Pinpoint the cell where the given text exists, returning its (x, y) midpoint coordinate. 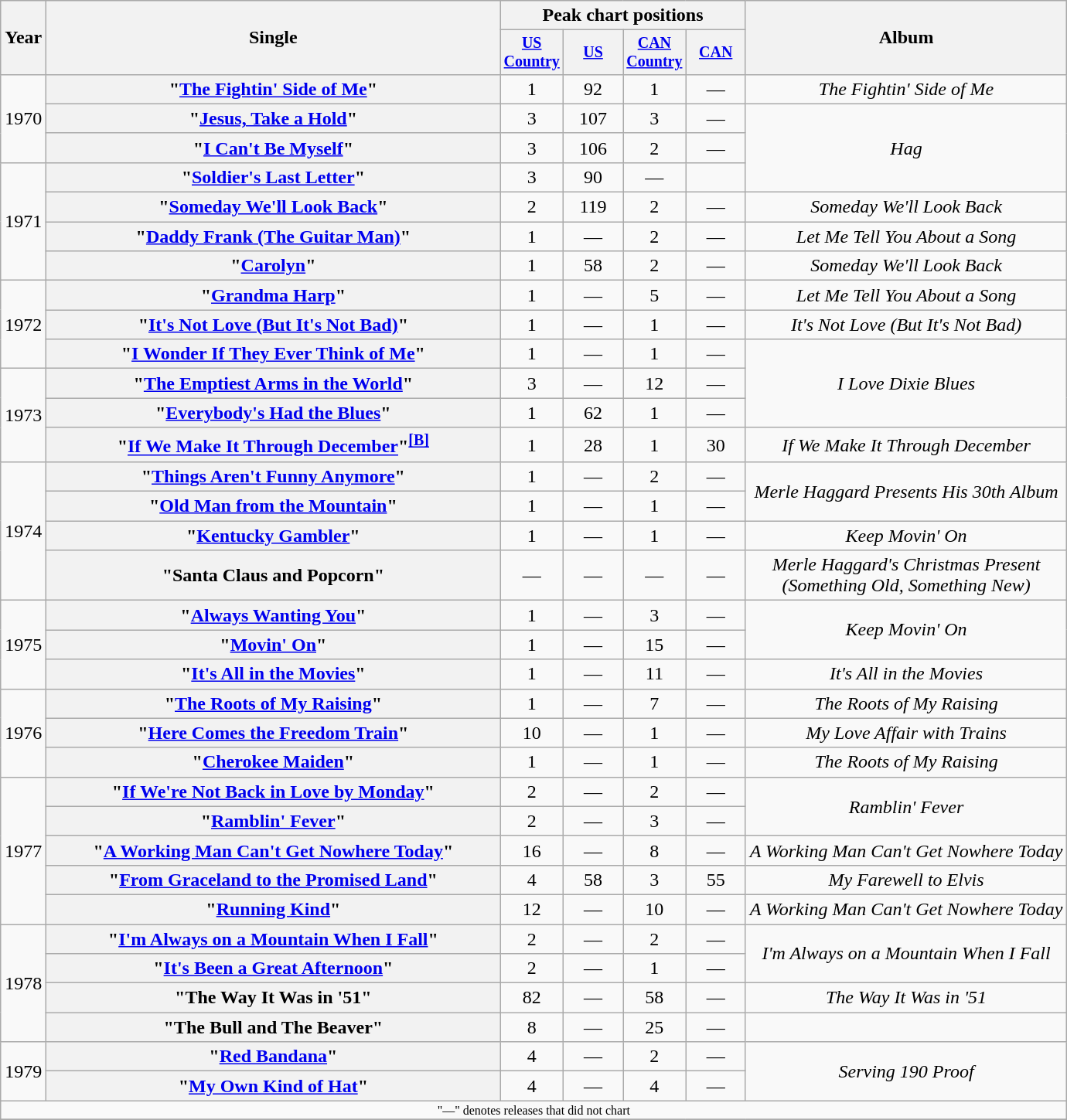
CAN Country (655, 53)
1979 (23, 1071)
"Always Wanting You" (274, 615)
"It's All in the Movies" (274, 674)
"—" denotes releases that did not chart (533, 1110)
"My Own Kind of Hat" (274, 1086)
30 (716, 445)
"Everybody's Had the Blues" (274, 413)
"Red Bandana" (274, 1057)
It's All in the Movies (906, 674)
7 (655, 703)
"Things Aren't Funny Anymore" (274, 477)
It's Not Love (But It's Not Bad) (906, 325)
"If We're Not Back in Love by Monday" (274, 791)
28 (594, 445)
"Soldier's Last Letter" (274, 177)
CAN (716, 53)
"The Way It Was in '51" (274, 998)
"I Wonder If They Ever Think of Me" (274, 354)
92 (594, 89)
"The Roots of My Raising" (274, 703)
"Running Kind" (274, 909)
1978 (23, 983)
The Way It Was in '51 (906, 998)
US (594, 53)
1973 (23, 416)
90 (594, 177)
The Fightin' Side of Me (906, 89)
If We Make It Through December (906, 445)
1975 (23, 645)
25 (655, 1027)
My Farewell to Elvis (906, 880)
1976 (23, 733)
16 (532, 850)
"Daddy Frank (The Guitar Man)" (274, 237)
15 (655, 645)
Album (906, 38)
Serving 190 Proof (906, 1071)
11 (655, 674)
"Ramblin' Fever" (274, 821)
1974 (23, 532)
"The Bull and The Beaver" (274, 1027)
"Movin' On" (274, 645)
1970 (23, 118)
"Grandma Harp" (274, 295)
"It's Not Love (But It's Not Bad)" (274, 325)
106 (594, 148)
"If We Make It Through December"[B] (274, 445)
Peak chart positions (623, 15)
"From Graceland to the Promised Land" (274, 880)
I'm Always on a Mountain When I Fall (906, 954)
My Love Affair with Trains (906, 733)
5 (655, 295)
"Santa Claus and Popcorn" (274, 575)
Merle Haggard Presents His 30th Album (906, 492)
Ramblin' Fever (906, 806)
US Country (532, 53)
"I'm Always on a Mountain When I Fall" (274, 939)
"Someday We'll Look Back" (274, 207)
"The Emptiest Arms in the World" (274, 383)
"Cherokee Maiden" (274, 762)
82 (532, 998)
"Jesus, Take a Hold" (274, 118)
Single (274, 38)
55 (716, 880)
119 (594, 207)
1977 (23, 850)
"It's Been a Great Afternoon" (274, 969)
1972 (23, 325)
1971 (23, 221)
Merle Haggard's Christmas Present(Something Old, Something New) (906, 575)
107 (594, 118)
"I Can't Be Myself" (274, 148)
"Kentucky Gambler" (274, 536)
Year (23, 38)
I Love Dixie Blues (906, 383)
"Carolyn" (274, 266)
Hag (906, 148)
"A Working Man Can't Get Nowhere Today" (274, 850)
"The Fightin' Side of Me" (274, 89)
62 (594, 413)
"Here Comes the Freedom Train" (274, 733)
"Old Man from the Mountain" (274, 506)
